Scan for the cell matching the given text and deliver its [x, y] coordinate at center. 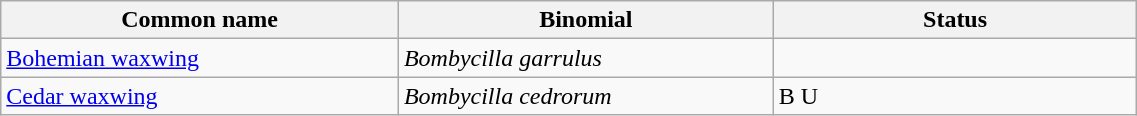
Bombycilla garrulus [586, 58]
Common name [200, 20]
Bohemian waxwing [200, 58]
Bombycilla cedrorum [586, 96]
B U [955, 96]
Status [955, 20]
Binomial [586, 20]
Cedar waxwing [200, 96]
